Capture the cell that displays the provided text and extract its (x, y) central coordinate. 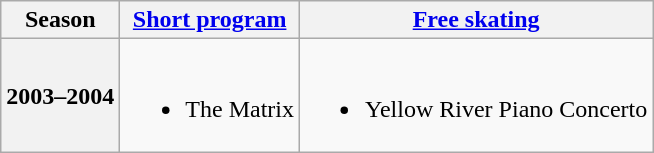
Yellow River Piano Concerto (476, 96)
Season (60, 20)
The Matrix (210, 96)
Free skating (476, 20)
Short program (210, 20)
2003–2004 (60, 96)
